Identify which cell holds the provided text, then report its (X, Y) central coordinate. 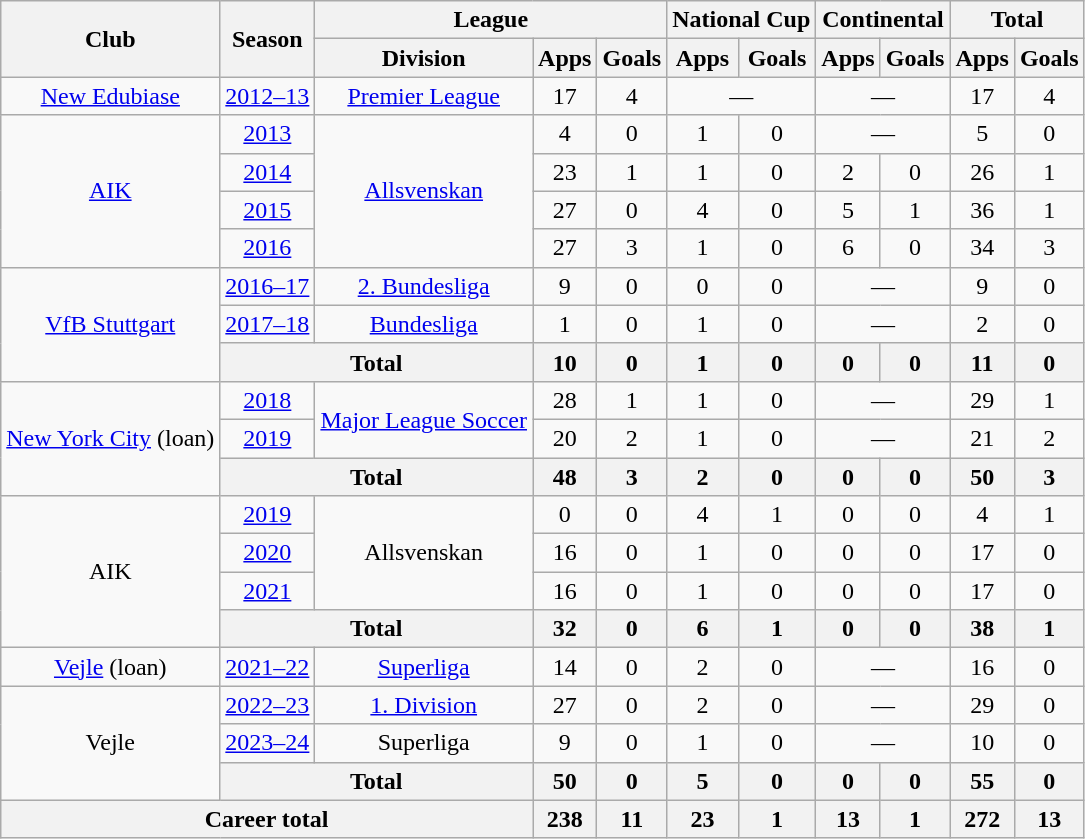
2016–17 (268, 286)
2014 (268, 172)
34 (982, 248)
2018 (268, 400)
48 (565, 477)
2. Bundesliga (424, 286)
32 (565, 629)
55 (982, 781)
National Cup (742, 20)
Bundesliga (424, 324)
2021–22 (268, 667)
Club (110, 39)
1. Division (424, 705)
2021 (268, 591)
38 (982, 629)
26 (982, 172)
New Edubiase (110, 96)
New York City (loan) (110, 438)
2022–23 (268, 705)
2016 (268, 248)
Continental (883, 20)
Vejle (110, 743)
2015 (268, 210)
272 (982, 819)
2023–24 (268, 743)
VfB Stuttgart (110, 324)
Division (424, 58)
Season (268, 39)
36 (982, 210)
2020 (268, 553)
14 (565, 667)
2012–13 (268, 96)
Premier League (424, 96)
Career total (267, 819)
28 (565, 400)
2017–18 (268, 324)
Major League Soccer (424, 419)
2013 (268, 134)
21 (982, 438)
League (491, 20)
Vejle (loan) (110, 667)
20 (565, 438)
238 (565, 819)
